Capture the cell that displays the provided text and extract its (x, y) central coordinate. 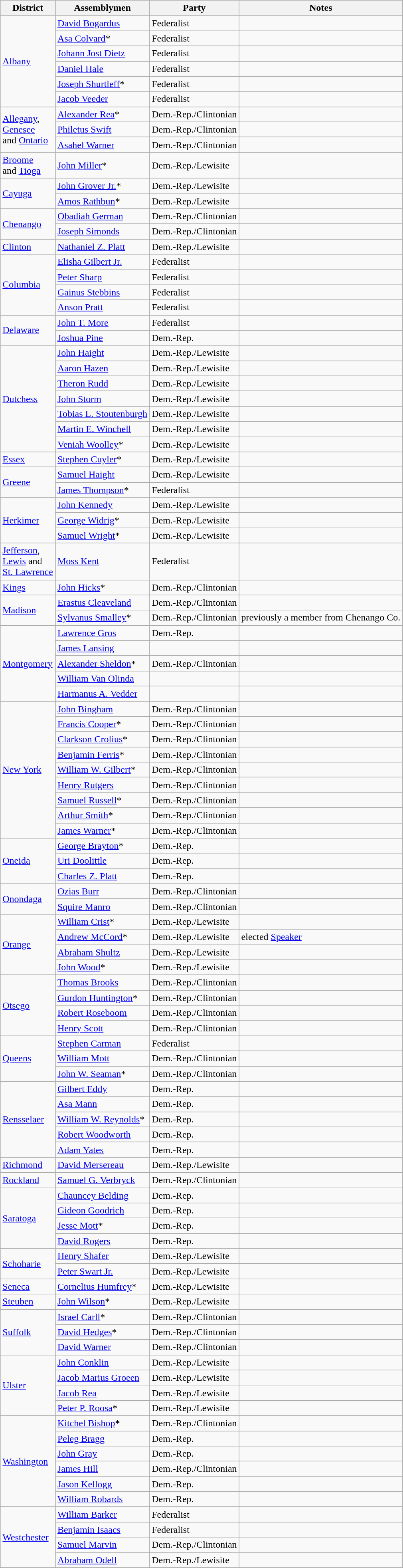
William Mott (102, 1059)
George Brayton* (102, 846)
Jason Kellogg (102, 1484)
Greene (28, 482)
Albany (28, 61)
Elisha Gilbert Jr. (102, 262)
Assemblymen (102, 8)
George Widrig* (102, 520)
Nathaniel Z. Platt (102, 247)
Queens (28, 1059)
Notes (321, 8)
Gainus Stebbins (102, 292)
Abraham Odell (102, 1560)
Robert Woodworth (102, 1134)
Rensselaer (28, 1119)
Henry Shafer (102, 1256)
Gideon Goodrich (102, 1211)
Charles Z. Platt (102, 876)
Thomas Brooks (102, 983)
Herkimer (28, 520)
Israel Carll* (102, 1317)
Adam Yates (102, 1150)
Cornelius Humfrey* (102, 1287)
Stephen Carman (102, 1043)
Moss Kent (102, 561)
John Hicks* (102, 587)
Gurdon Huntington* (102, 998)
Otsego (28, 1005)
Joseph Simonds (102, 232)
Squire Manro (102, 906)
Saratoga (28, 1218)
Sylvanus Smalley* (102, 618)
Jacob Rea (102, 1393)
William Van Olinda (102, 678)
Peter Swart Jr. (102, 1271)
Philetus Swift (102, 129)
Joshua Pine (102, 338)
New York (28, 770)
William Crist* (102, 922)
Dutchess (28, 398)
Samuel Marvin (102, 1545)
John Wilson* (102, 1302)
Delaware (28, 330)
Jacob Veeder (102, 99)
Chenango (28, 224)
Robert Roseboom (102, 1013)
Party (194, 8)
Asa Colvard* (102, 38)
Uri Doolittle (102, 861)
Samuel G. Verbryck (102, 1180)
Peter P. Roosa* (102, 1408)
Harmanus A. Vedder (102, 694)
David Mersereau (102, 1165)
Abraham Shultz (102, 952)
Stephen Cuyler* (102, 460)
Daniel Hale (102, 69)
Tobias L. Stoutenburgh (102, 414)
Orange (28, 944)
Peleg Bragg (102, 1439)
David Warner (102, 1347)
Columbia (28, 285)
Ulster (28, 1385)
David Hedges* (102, 1332)
Madison (28, 610)
Seneca (28, 1287)
Benjamin Isaacs (102, 1530)
Jesse Mott* (102, 1226)
Clinton (28, 247)
Johann Jost Dietz (102, 54)
John Haight (102, 353)
Cayuga (28, 193)
Arthur Smith* (102, 815)
Ozias Burr (102, 891)
Samuel Wright* (102, 535)
John Storm (102, 398)
Benjamin Ferris* (102, 755)
Jefferson, Lewis and St. Lawrence (28, 561)
Rockland (28, 1180)
Essex (28, 460)
John Kennedy (102, 505)
David Rogers (102, 1241)
Aaron Hazen (102, 368)
John Gray (102, 1454)
Kitchel Bishop* (102, 1423)
Peter Sharp (102, 277)
William Barker (102, 1514)
Asa Mann (102, 1104)
William Robards (102, 1499)
James Hill (102, 1469)
Kings (28, 587)
John T. More (102, 323)
Richmond (28, 1165)
Obadiah German (102, 216)
Oneida (28, 861)
William W. Gilbert* (102, 770)
elected Speaker (321, 937)
James Warner* (102, 831)
Anson Pratt (102, 307)
Suffolk (28, 1332)
John W. Seaman* (102, 1074)
John Conklin (102, 1362)
District (28, 8)
Westchester (28, 1537)
previously a member from Chenango Co. (321, 618)
Lawrence Gros (102, 633)
William W. Reynolds* (102, 1119)
David Bogardus (102, 23)
Francis Cooper* (102, 724)
John Miller* (102, 165)
Amos Rathbun* (102, 201)
Chauncey Belding (102, 1195)
Alexander Sheldon* (102, 663)
Alexander Rea* (102, 114)
Allegany, Genesee and Ontario (28, 129)
Veniah Woolley* (102, 444)
Clarkson Crolius* (102, 739)
Washington (28, 1461)
Samuel Russell* (102, 800)
Henry Scott (102, 1028)
James Thompson* (102, 490)
John Bingham (102, 709)
Erastus Cleaveland (102, 603)
Henry Rutgers (102, 785)
Montgomery (28, 663)
Asahel Warner (102, 145)
John Grover Jr.* (102, 186)
James Lansing (102, 648)
Martin E. Winchell (102, 429)
Jacob Marius Groeen (102, 1378)
John Wood* (102, 967)
Broome and Tioga (28, 165)
Gilbert Eddy (102, 1089)
Onondaga (28, 899)
Schoharie (28, 1264)
Andrew McCord* (102, 937)
Steuben (28, 1302)
Joseph Shurtleff* (102, 84)
Theron Rudd (102, 383)
Samuel Haight (102, 475)
